From the cell containing the given text, extract its center point as [x, y] coordinate. 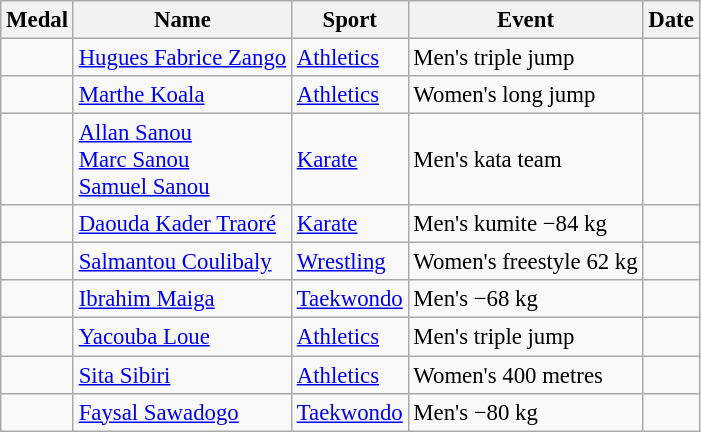
Sport [350, 20]
Medal [38, 20]
Sita Sibiri [182, 375]
Yacouba Loue [182, 337]
Men's −68 kg [526, 299]
Men's kata team [526, 160]
Hugues Fabrice Zango [182, 58]
Faysal Sawadogo [182, 412]
Salmantou Coulibaly [182, 262]
Event [526, 20]
Men's −80 kg [526, 412]
Name [182, 20]
Men's kumite −84 kg [526, 224]
Ibrahim Maiga [182, 299]
Women's long jump [526, 95]
Date [671, 20]
Daouda Kader Traoré [182, 224]
Marthe Koala [182, 95]
Wrestling [350, 262]
Women's 400 metres [526, 375]
Women's freestyle 62 kg [526, 262]
Allan SanouMarc SanouSamuel Sanou [182, 160]
